For the text-containing cell, return its midpoint in [x, y] coordinate format. 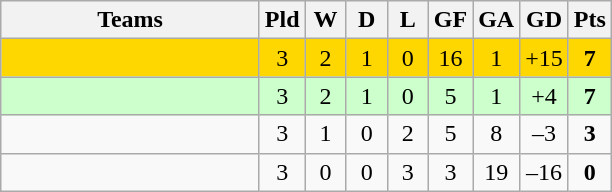
8 [496, 134]
Teams [130, 20]
–16 [544, 172]
D [366, 20]
16 [450, 58]
GA [496, 20]
+4 [544, 96]
19 [496, 172]
GD [544, 20]
Pld [282, 20]
W [326, 20]
Pts [590, 20]
+15 [544, 58]
GF [450, 20]
L [408, 20]
–3 [544, 134]
